Provide the (x, y) coordinate of the cell's center where the given text is located.  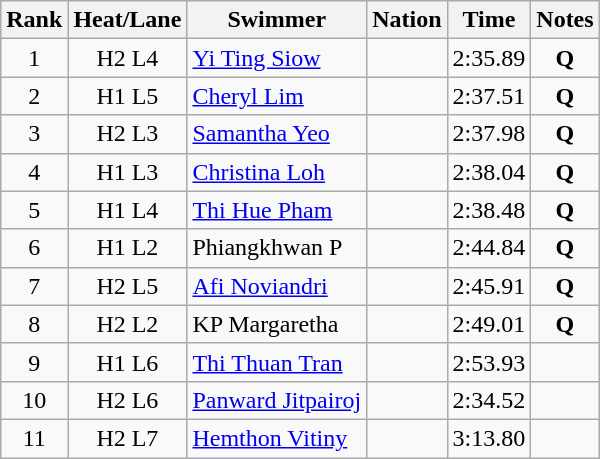
H2 L2 (128, 324)
11 (34, 438)
5 (34, 210)
Swimmer (277, 20)
H1 L3 (128, 172)
H2 L7 (128, 438)
Panward Jitpairoj (277, 400)
H1 L4 (128, 210)
2:38.48 (489, 210)
7 (34, 286)
2:45.91 (489, 286)
Thi Thuan Tran (277, 362)
Hemthon Vitiny (277, 438)
Phiangkhwan P (277, 248)
2:53.93 (489, 362)
H2 L4 (128, 58)
Notes (565, 20)
3 (34, 134)
2 (34, 96)
Thi Hue Pham (277, 210)
Afi Noviandri (277, 286)
H1 L2 (128, 248)
6 (34, 248)
2:49.01 (489, 324)
9 (34, 362)
8 (34, 324)
H1 L5 (128, 96)
2:35.89 (489, 58)
2:37.51 (489, 96)
Nation (407, 20)
1 (34, 58)
KP Margaretha (277, 324)
2:34.52 (489, 400)
2:44.84 (489, 248)
3:13.80 (489, 438)
Christina Loh (277, 172)
Heat/Lane (128, 20)
4 (34, 172)
10 (34, 400)
H2 L6 (128, 400)
H2 L5 (128, 286)
Time (489, 20)
Yi Ting Siow (277, 58)
H2 L3 (128, 134)
2:38.04 (489, 172)
Cheryl Lim (277, 96)
H1 L6 (128, 362)
Samantha Yeo (277, 134)
2:37.98 (489, 134)
Rank (34, 20)
